From the cell containing the given text, extract its center point as (x, y) coordinate. 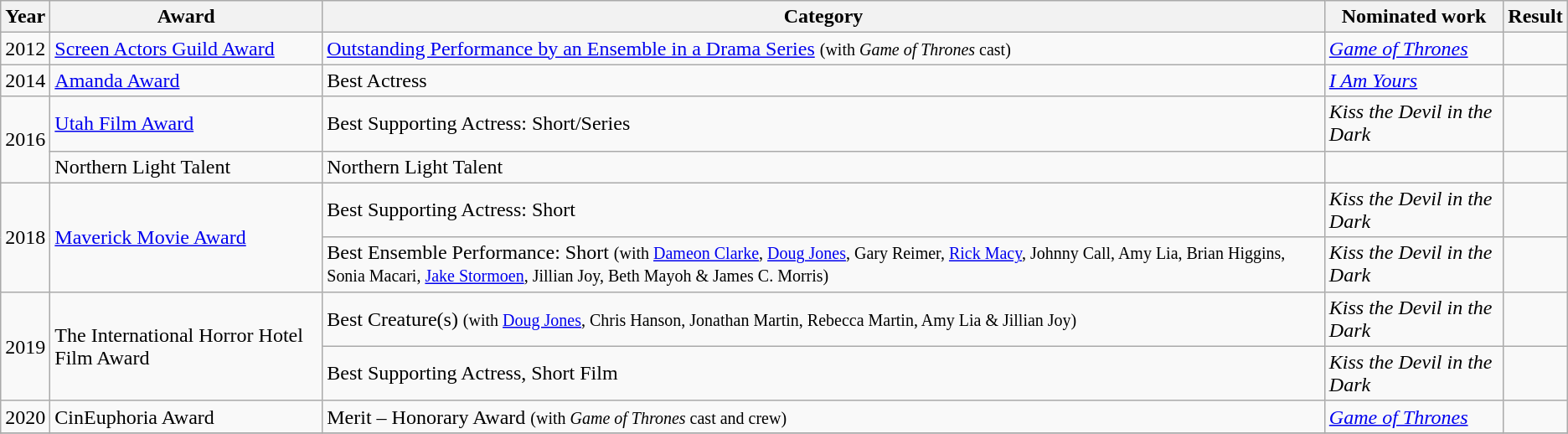
2018 (25, 237)
Year (25, 17)
Best Creature(s) (with Doug Jones, Chris Hanson, Jonathan Martin, Rebecca Martin, Amy Lia & Jillian Joy) (824, 318)
Amanda Award (186, 80)
Category (824, 17)
2016 (25, 139)
Outstanding Performance by an Ensemble in a Drama Series (with Game of Thrones cast) (824, 49)
Result (1535, 17)
Screen Actors Guild Award (186, 49)
Award (186, 17)
The International Horror Hotel Film Award (186, 346)
Best Supporting Actress, Short Film (824, 374)
Best Actress (824, 80)
Best Supporting Actress: Short (824, 209)
2012 (25, 49)
2020 (25, 416)
CinEuphoria Award (186, 416)
Merit – Honorary Award (with Game of Thrones cast and crew) (824, 416)
2019 (25, 346)
Nominated work (1414, 17)
I Am Yours (1414, 80)
Best Supporting Actress: Short/Series (824, 124)
Utah Film Award (186, 124)
Maverick Movie Award (186, 237)
2014 (25, 80)
